Find where the given text appears and provide that cell's center as [X, Y] coordinate. 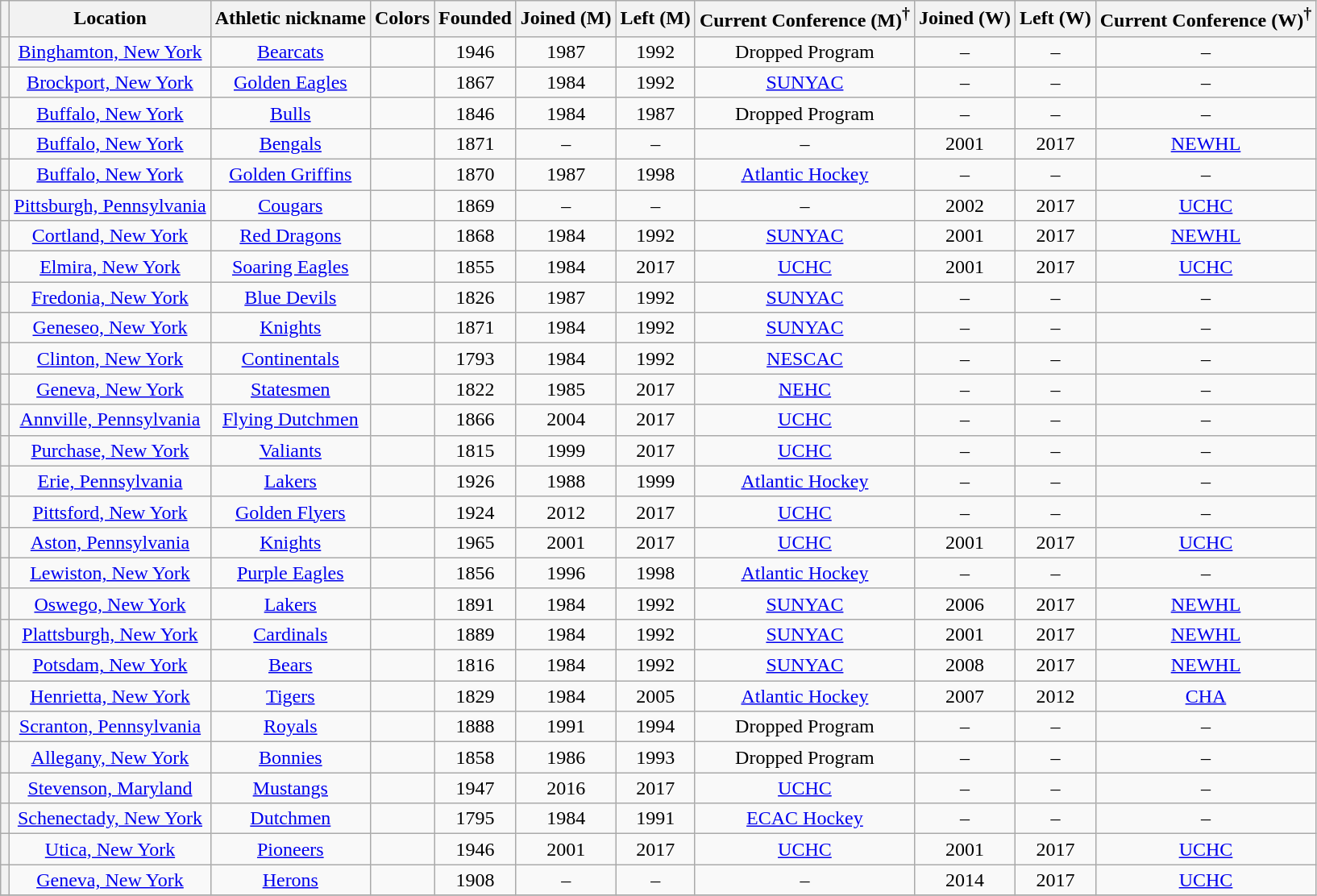
2005 [655, 696]
Pittsburgh, Pennsylvania [110, 205]
Flying Dutchmen [290, 420]
Athletic nickname [290, 19]
1855 [476, 267]
Lewiston, New York [110, 573]
1866 [476, 420]
1891 [476, 604]
ECAC Hockey [804, 819]
Bonnies [290, 757]
Red Dragons [290, 236]
2014 [964, 880]
1822 [476, 389]
Purchase, New York [110, 450]
Left (W) [1056, 19]
Current Conference (W)† [1206, 19]
Colors [401, 19]
1793 [476, 359]
Oswego, New York [110, 604]
1858 [476, 757]
Dutchmen [290, 819]
1867 [476, 82]
Annville, Pennsylvania [110, 420]
Left (M) [655, 19]
Henrietta, New York [110, 696]
Fredonia, New York [110, 297]
Founded [476, 19]
Pittsford, New York [110, 512]
Bengals [290, 143]
Erie, Pennsylvania [110, 481]
Bears [290, 666]
1926 [476, 481]
1965 [476, 542]
1856 [476, 573]
1988 [566, 481]
Mustangs [290, 788]
Elmira, New York [110, 267]
Potsdam, New York [110, 666]
Cougars [290, 205]
2002 [964, 205]
Joined (M) [566, 19]
1908 [476, 880]
2007 [964, 696]
1815 [476, 450]
Continentals [290, 359]
Brockport, New York [110, 82]
1888 [476, 727]
1996 [566, 573]
1868 [476, 236]
Cardinals [290, 634]
Cortland, New York [110, 236]
Scranton, Pennsylvania [110, 727]
1985 [566, 389]
Joined (W) [964, 19]
2006 [964, 604]
CHA [1206, 696]
Golden Griffins [290, 175]
Pioneers [290, 849]
1826 [476, 297]
Golden Flyers [290, 512]
1795 [476, 819]
2008 [964, 666]
Bearcats [290, 52]
Royals [290, 727]
1816 [476, 666]
1947 [476, 788]
Tigers [290, 696]
Schenectady, New York [110, 819]
1993 [655, 757]
1994 [655, 727]
Stevenson, Maryland [110, 788]
Herons [290, 880]
NESCAC [804, 359]
1924 [476, 512]
Geneseo, New York [110, 328]
Valiants [290, 450]
Statesmen [290, 389]
Binghamton, New York [110, 52]
NEHC [804, 389]
2004 [566, 420]
Aston, Pennsylvania [110, 542]
1869 [476, 205]
Blue Devils [290, 297]
1870 [476, 175]
Bulls [290, 113]
1889 [476, 634]
1846 [476, 113]
Soaring Eagles [290, 267]
Clinton, New York [110, 359]
1829 [476, 696]
Plattsburgh, New York [110, 634]
Golden Eagles [290, 82]
Current Conference (M)† [804, 19]
Purple Eagles [290, 573]
Location [110, 19]
Utica, New York [110, 849]
2016 [566, 788]
1986 [566, 757]
Allegany, New York [110, 757]
